Return (x, y) of the center of cell containing provided text 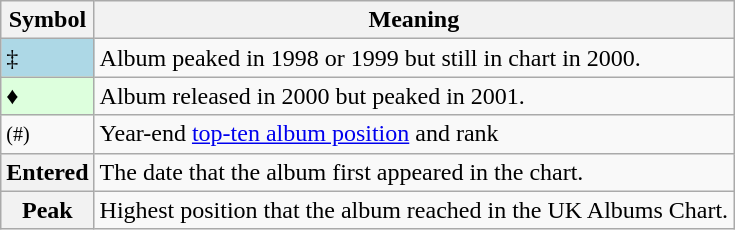
Album peaked in 1998 or 1999 but still in chart in 2000. (414, 58)
Meaning (414, 20)
The date that the album first appeared in the chart. (414, 172)
Entered (48, 172)
‡ (48, 58)
Peak (48, 210)
(#) (48, 134)
♦ (48, 96)
Year-end top-ten album position and rank (414, 134)
Album released in 2000 but peaked in 2001. (414, 96)
Symbol (48, 20)
Highest position that the album reached in the UK Albums Chart. (414, 210)
